For the text-containing cell, return its midpoint in [x, y] coordinate format. 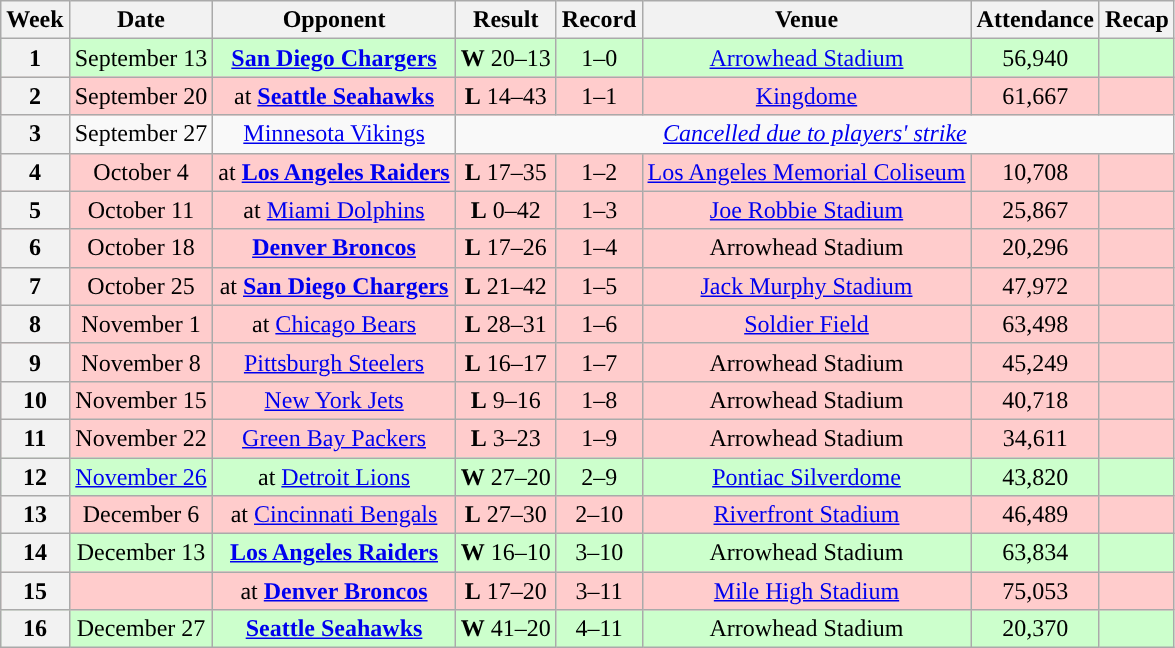
1–3 [599, 210]
November 22 [141, 438]
61,667 [1035, 96]
45,249 [1035, 362]
Record [599, 20]
September 27 [141, 134]
Jack Murphy Stadium [806, 286]
Los Angeles Raiders [334, 553]
L 16–17 [506, 362]
October 18 [141, 248]
L 21–42 [506, 286]
1–5 [599, 286]
1–9 [599, 438]
at Chicago Bears [334, 324]
L 17–35 [506, 172]
3–10 [599, 553]
Opponent [334, 20]
Recap [1136, 20]
Soldier Field [806, 324]
63,498 [1035, 324]
Venue [806, 20]
Green Bay Packers [334, 438]
Kingdome [806, 96]
Los Angeles Memorial Coliseum [806, 172]
15 [35, 591]
6 [35, 248]
14 [35, 553]
December 27 [141, 629]
New York Jets [334, 400]
25,867 [1035, 210]
2–9 [599, 477]
3–11 [599, 591]
L 17–26 [506, 248]
20,370 [1035, 629]
75,053 [1035, 591]
L 9–16 [506, 400]
Riverfront Stadium [806, 515]
San Diego Chargers [334, 58]
November 26 [141, 477]
November 8 [141, 362]
7 [35, 286]
Mile High Stadium [806, 591]
at Cincinnati Bengals [334, 515]
L 0–42 [506, 210]
Denver Broncos [334, 248]
1–8 [599, 400]
20,296 [1035, 248]
8 [35, 324]
63,834 [1035, 553]
at Denver Broncos [334, 591]
43,820 [1035, 477]
December 6 [141, 515]
at Los Angeles Raiders [334, 172]
13 [35, 515]
2–10 [599, 515]
December 13 [141, 553]
November 1 [141, 324]
at Detroit Lions [334, 477]
W 27–20 [506, 477]
34,611 [1035, 438]
1 [35, 58]
W 16–10 [506, 553]
Attendance [1035, 20]
October 4 [141, 172]
October 25 [141, 286]
Week [35, 20]
L 14–43 [506, 96]
16 [35, 629]
at San Diego Chargers [334, 286]
W 41–20 [506, 629]
Cancelled due to players' strike [814, 134]
46,489 [1035, 515]
10,708 [1035, 172]
4 [35, 172]
Pittsburgh Steelers [334, 362]
1–0 [599, 58]
1–6 [599, 324]
at Miami Dolphins [334, 210]
W 20–13 [506, 58]
November 15 [141, 400]
Minnesota Vikings [334, 134]
1–7 [599, 362]
56,940 [1035, 58]
11 [35, 438]
1–2 [599, 172]
12 [35, 477]
Date [141, 20]
L 28–31 [506, 324]
2 [35, 96]
October 11 [141, 210]
47,972 [1035, 286]
September 20 [141, 96]
3 [35, 134]
40,718 [1035, 400]
L 3–23 [506, 438]
L 17–20 [506, 591]
Joe Robbie Stadium [806, 210]
9 [35, 362]
Pontiac Silverdome [806, 477]
10 [35, 400]
Seattle Seahawks [334, 629]
September 13 [141, 58]
1–1 [599, 96]
1–4 [599, 248]
5 [35, 210]
at Seattle Seahawks [334, 96]
4–11 [599, 629]
L 27–30 [506, 515]
Result [506, 20]
